Output the [X, Y] coordinate of the center of the cell containing the given text.  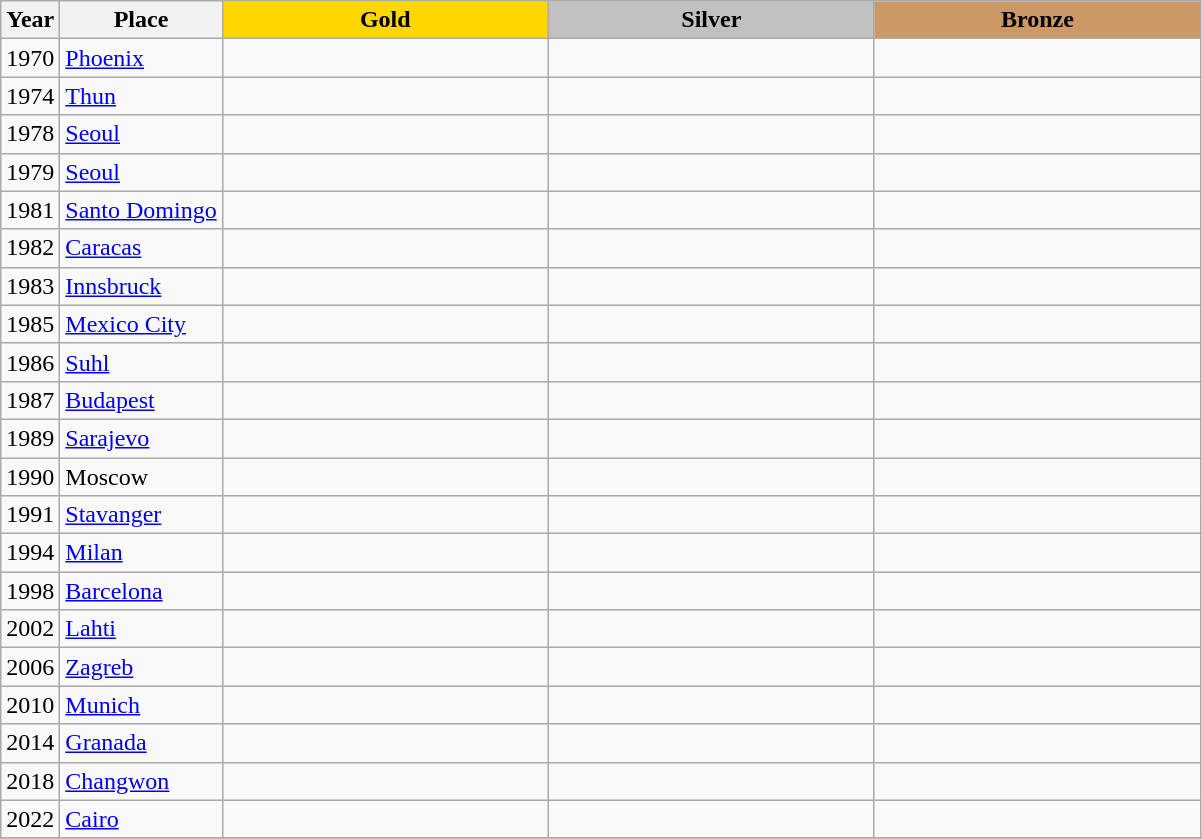
2018 [30, 781]
Gold [385, 20]
Cairo [141, 819]
1986 [30, 362]
Lahti [141, 629]
2010 [30, 705]
Moscow [141, 477]
1990 [30, 477]
Stavanger [141, 515]
1979 [30, 172]
Thun [141, 96]
2014 [30, 743]
Milan [141, 553]
1974 [30, 96]
Silver [711, 20]
1998 [30, 591]
1989 [30, 438]
1970 [30, 58]
2002 [30, 629]
Phoenix [141, 58]
Caracas [141, 248]
Santo Domingo [141, 210]
Bronze [1037, 20]
Zagreb [141, 667]
1994 [30, 553]
1991 [30, 515]
1981 [30, 210]
Innsbruck [141, 286]
Suhl [141, 362]
Barcelona [141, 591]
Mexico City [141, 324]
2006 [30, 667]
Changwon [141, 781]
1983 [30, 286]
1982 [30, 248]
1985 [30, 324]
1987 [30, 400]
Place [141, 20]
Munich [141, 705]
Granada [141, 743]
1978 [30, 134]
Year [30, 20]
2022 [30, 819]
Sarajevo [141, 438]
Budapest [141, 400]
